Locate the cell with the specified text and output its (x, y) center coordinate. 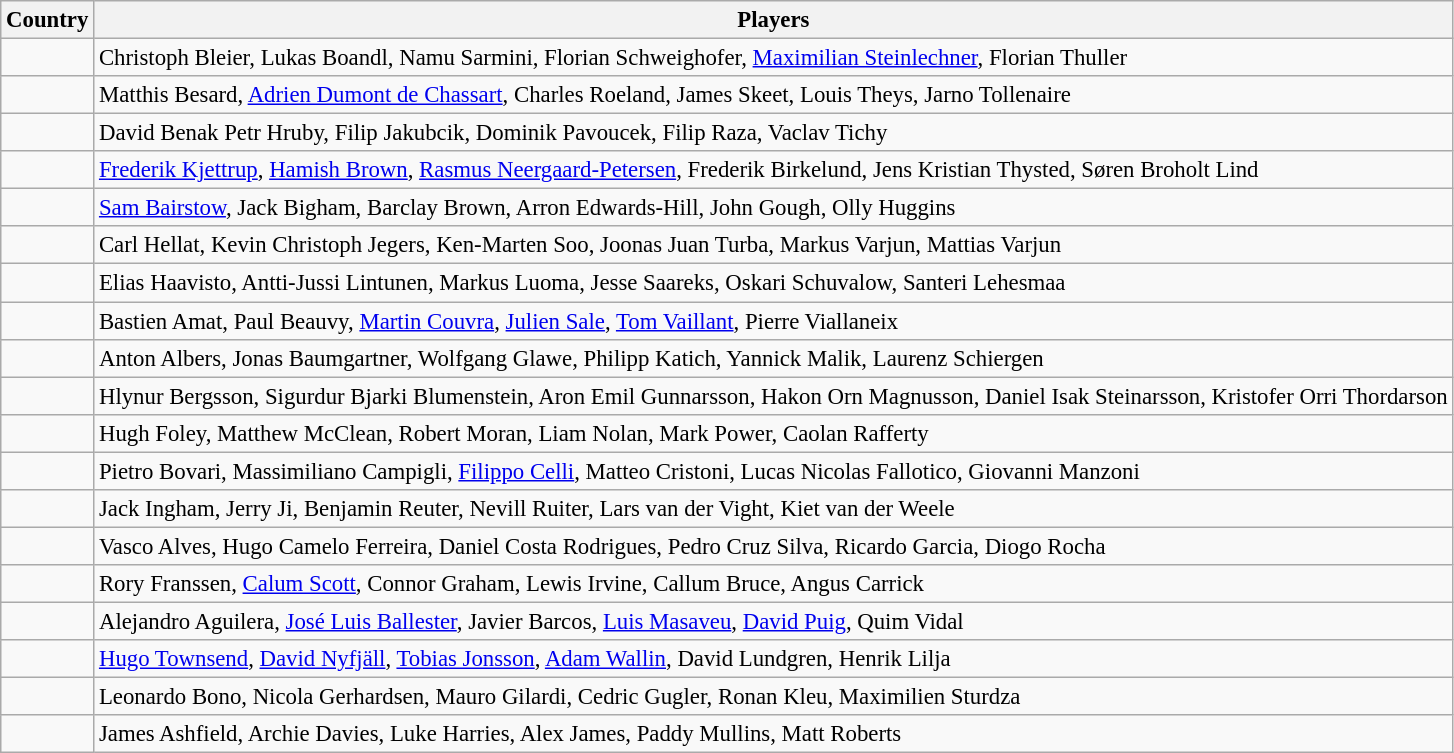
Elias Haavisto, Antti-Jussi Lintunen, Markus Luoma, Jesse Saareks, Oskari Schuvalow, Santeri Lehesmaa (774, 283)
Carl Hellat, Kevin Christoph Jegers, Ken-Marten Soo, Joonas Juan Turba, Markus Varjun, Mattias Varjun (774, 245)
Jack Ingham, Jerry Ji, Benjamin Reuter, Nevill Ruiter, Lars van der Vight, Kiet van der Weele (774, 509)
Bastien Amat, Paul Beauvy, Martin Couvra, Julien Sale, Tom Vaillant, Pierre Viallaneix (774, 321)
James Ashfield, Archie Davies, Luke Harries, Alex James, Paddy Mullins, Matt Roberts (774, 734)
Christoph Bleier, Lukas Boandl, Namu Sarmini, Florian Schweighofer, Maximilian Steinlechner, Florian Thuller (774, 58)
Leonardo Bono, Nicola Gerhardsen, Mauro Gilardi, Cedric Gugler, Ronan Kleu, Maximilien Sturdza (774, 697)
Vasco Alves, Hugo Camelo Ferreira, Daniel Costa Rodrigues, Pedro Cruz Silva, Ricardo Garcia, Diogo Rocha (774, 546)
Hlynur Bergsson, Sigurdur Bjarki Blumenstein, Aron Emil Gunnarsson, Hakon Orn Magnusson, Daniel Isak Steinarsson, Kristofer Orri Thordarson (774, 396)
Matthis Besard, Adrien Dumont de Chassart, Charles Roeland, James Skeet, Louis Theys, Jarno Tollenaire (774, 95)
Anton Albers, Jonas Baumgartner, Wolfgang Glawe, Philipp Katich, Yannick Malik, Laurenz Schiergen (774, 358)
Country (48, 20)
David Benak Petr Hruby, Filip Jakubcik, Dominik Pavoucek, Filip Raza, Vaclav Tichy (774, 133)
Alejandro Aguilera, José Luis Ballester, Javier Barcos, Luis Masaveu, David Puig, Quim Vidal (774, 621)
Players (774, 20)
Frederik Kjettrup, Hamish Brown, Rasmus Neergaard-Petersen, Frederik Birkelund, Jens Kristian Thysted, Søren Broholt Lind (774, 170)
Sam Bairstow, Jack Bigham, Barclay Brown, Arron Edwards-Hill, John Gough, Olly Huggins (774, 208)
Pietro Bovari, Massimiliano Campigli, Filippo Celli, Matteo Cristoni, Lucas Nicolas Fallotico, Giovanni Manzoni (774, 471)
Rory Franssen, Calum Scott, Connor Graham, Lewis Irvine, Callum Bruce, Angus Carrick (774, 584)
Hugo Townsend, David Nyfjäll, Tobias Jonsson, Adam Wallin, David Lundgren, Henrik Lilja (774, 659)
Hugh Foley, Matthew McClean, Robert Moran, Liam Nolan, Mark Power, Caolan Rafferty (774, 433)
